Output the (x, y) coordinate of the center of the cell containing the given text.  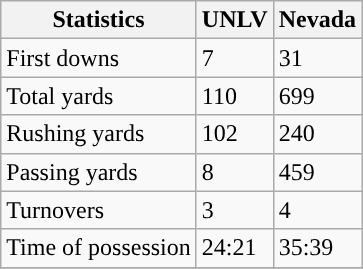
459 (317, 172)
Nevada (317, 20)
Total yards (99, 96)
Passing yards (99, 172)
102 (234, 134)
699 (317, 96)
First downs (99, 58)
3 (234, 210)
110 (234, 96)
Turnovers (99, 210)
7 (234, 58)
35:39 (317, 248)
4 (317, 210)
240 (317, 134)
8 (234, 172)
Rushing yards (99, 134)
31 (317, 58)
24:21 (234, 248)
Time of possession (99, 248)
Statistics (99, 20)
UNLV (234, 20)
